Return (x, y) of the center of cell containing provided text 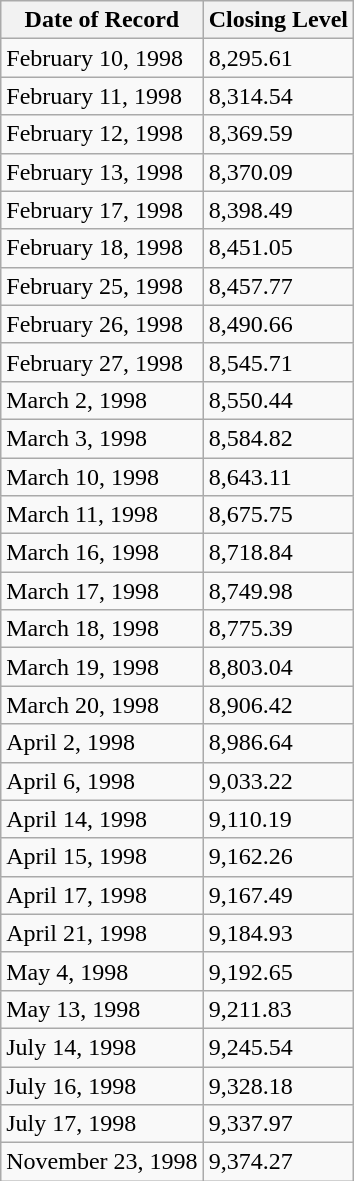
November 23, 1998 (102, 1162)
July 14, 1998 (102, 1047)
April 14, 1998 (102, 819)
February 27, 1998 (102, 362)
March 20, 1998 (102, 705)
9,162.26 (278, 857)
8,584.82 (278, 438)
8,314.54 (278, 96)
March 10, 1998 (102, 477)
9,033.22 (278, 781)
9,211.83 (278, 1009)
February 11, 1998 (102, 96)
March 19, 1998 (102, 667)
8,675.75 (278, 515)
9,328.18 (278, 1085)
8,457.77 (278, 286)
8,451.05 (278, 248)
March 16, 1998 (102, 553)
February 18, 1998 (102, 248)
Date of Record (102, 20)
8,775.39 (278, 629)
8,545.71 (278, 362)
May 4, 1998 (102, 971)
February 10, 1998 (102, 58)
9,245.54 (278, 1047)
8,749.98 (278, 591)
8,718.84 (278, 553)
July 17, 1998 (102, 1124)
9,184.93 (278, 933)
March 11, 1998 (102, 515)
8,490.66 (278, 324)
9,337.97 (278, 1124)
8,369.59 (278, 134)
March 2, 1998 (102, 400)
February 12, 1998 (102, 134)
April 2, 1998 (102, 743)
9,192.65 (278, 971)
8,295.61 (278, 58)
8,803.04 (278, 667)
9,110.19 (278, 819)
February 13, 1998 (102, 172)
9,167.49 (278, 895)
April 17, 1998 (102, 895)
April 15, 1998 (102, 857)
February 26, 1998 (102, 324)
9,374.27 (278, 1162)
8,550.44 (278, 400)
8,986.64 (278, 743)
February 17, 1998 (102, 210)
March 3, 1998 (102, 438)
July 16, 1998 (102, 1085)
Closing Level (278, 20)
8,643.11 (278, 477)
April 21, 1998 (102, 933)
March 17, 1998 (102, 591)
8,398.49 (278, 210)
April 6, 1998 (102, 781)
February 25, 1998 (102, 286)
8,906.42 (278, 705)
May 13, 1998 (102, 1009)
March 18, 1998 (102, 629)
8,370.09 (278, 172)
